Determine the (X, Y) coordinate at the center of the cell enclosing the given text.  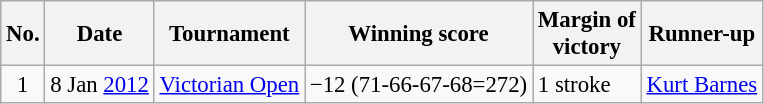
Victorian Open (229, 85)
−12 (71-66-67-68=272) (418, 85)
Kurt Barnes (702, 85)
8 Jan 2012 (100, 85)
1 stroke (586, 85)
No. (23, 34)
Runner-up (702, 34)
Margin ofvictory (586, 34)
Winning score (418, 34)
Tournament (229, 34)
1 (23, 85)
Date (100, 34)
